Determine the [X, Y] coordinate at the center of the cell enclosing the given text.  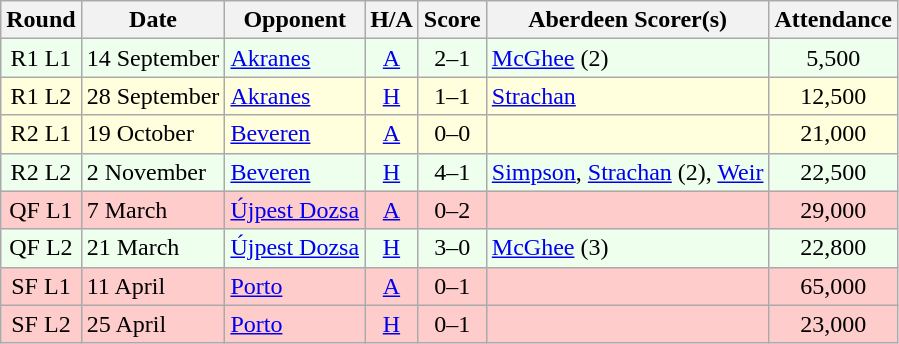
7 March [153, 210]
0–2 [452, 210]
29,000 [833, 210]
28 September [153, 96]
SF L2 [41, 324]
22,800 [833, 248]
19 October [153, 134]
65,000 [833, 286]
5,500 [833, 58]
QF L2 [41, 248]
Round [41, 20]
Date [153, 20]
McGhee (3) [628, 248]
21 March [153, 248]
3–0 [452, 248]
2 November [153, 172]
4–1 [452, 172]
25 April [153, 324]
R2 L2 [41, 172]
R1 L2 [41, 96]
H/A [392, 20]
Attendance [833, 20]
R2 L1 [41, 134]
McGhee (2) [628, 58]
12,500 [833, 96]
22,500 [833, 172]
1–1 [452, 96]
Opponent [295, 20]
Simpson, Strachan (2), Weir [628, 172]
2–1 [452, 58]
23,000 [833, 324]
Score [452, 20]
SF L1 [41, 286]
Strachan [628, 96]
R1 L1 [41, 58]
0–0 [452, 134]
21,000 [833, 134]
QF L1 [41, 210]
Aberdeen Scorer(s) [628, 20]
14 September [153, 58]
11 April [153, 286]
